Return the [X, Y] coordinate for the center point of the cell that contains the specified text.  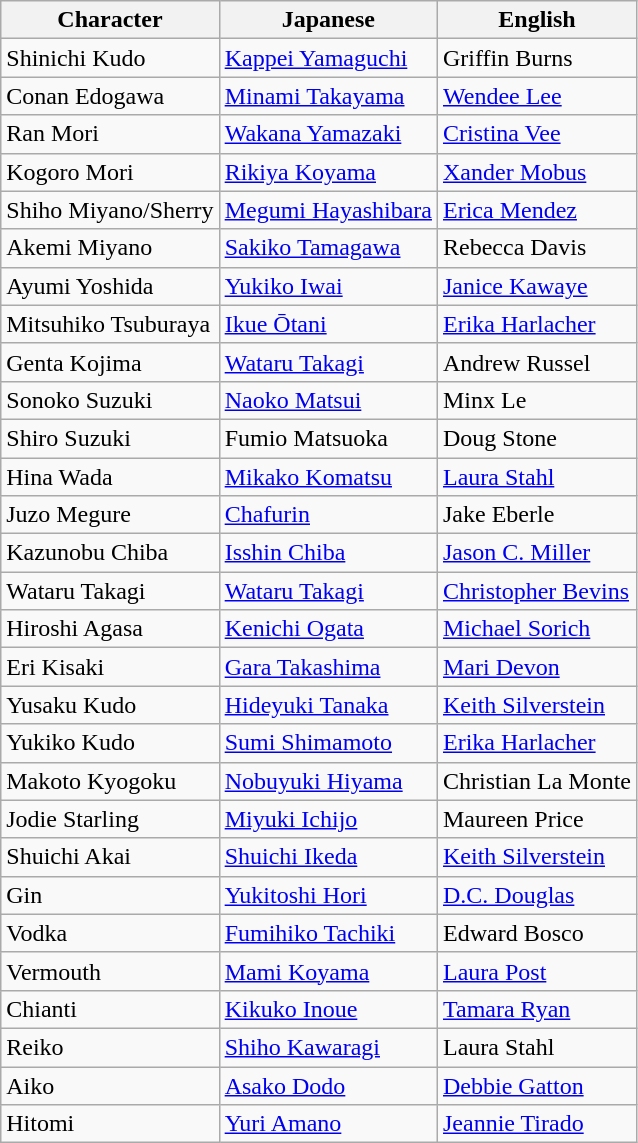
Eri Kisaki [110, 667]
Nobuyuki Hiyama [328, 781]
Aiko [110, 1085]
Megumi Hayashibara [328, 210]
Juzo Megure [110, 515]
Kikuko Inoue [328, 1009]
Mitsuhiko Tsuburaya [110, 324]
Christian La Monte [536, 781]
Ikue Ōtani [328, 324]
Debbie Gatton [536, 1085]
Shuichi Ikeda [328, 857]
Hiroshi Agasa [110, 629]
Chafurin [328, 515]
Sonoko Suzuki [110, 400]
Mami Koyama [328, 971]
Vermouth [110, 971]
Ran Mori [110, 134]
Rikiya Koyama [328, 172]
Makoto Kyogoku [110, 781]
Asako Dodo [328, 1085]
Griffin Burns [536, 58]
Fumio Matsuoka [328, 438]
Minami Takayama [328, 96]
Shuichi Akai [110, 857]
Isshin Chiba [328, 553]
Yusaku Kudo [110, 705]
Hideyuki Tanaka [328, 705]
Sakiko Tamagawa [328, 248]
Fumihiko Tachiki [328, 933]
Yukiko Kudo [110, 743]
Wendee Lee [536, 96]
Sumi Shimamoto [328, 743]
Gara Takashima [328, 667]
Rebecca Davis [536, 248]
Hina Wada [110, 477]
Mikako Komatsu [328, 477]
Genta Kojima [110, 362]
Christopher Bevins [536, 591]
Doug Stone [536, 438]
Kenichi Ogata [328, 629]
Michael Sorich [536, 629]
Akemi Miyano [110, 248]
Kogoro Mori [110, 172]
Jake Eberle [536, 515]
Hitomi [110, 1124]
Xander Mobus [536, 172]
Japanese [328, 20]
Shiho Miyano/Sherry [110, 210]
Miyuki Ichijo [328, 819]
Ayumi Yoshida [110, 286]
Maureen Price [536, 819]
Shinichi Kudo [110, 58]
Jeannie Tirado [536, 1124]
Vodka [110, 933]
Naoko Matsui [328, 400]
Erica Mendez [536, 210]
Reiko [110, 1047]
Edward Bosco [536, 933]
Jodie Starling [110, 819]
Kazunobu Chiba [110, 553]
Tamara Ryan [536, 1009]
Cristina Vee [536, 134]
Gin [110, 895]
Shiro Suzuki [110, 438]
Shiho Kawaragi [328, 1047]
Minx Le [536, 400]
Mari Devon [536, 667]
Andrew Russel [536, 362]
Yukitoshi Hori [328, 895]
Conan Edogawa [110, 96]
D.C. Douglas [536, 895]
Yuri Amano [328, 1124]
Janice Kawaye [536, 286]
Jason C. Miller [536, 553]
Wakana Yamazaki [328, 134]
Character [110, 20]
English [536, 20]
Yukiko Iwai [328, 286]
Chianti [110, 1009]
Kappei Yamaguchi [328, 58]
Laura Post [536, 971]
